Identify which cell holds the provided text, then report its (x, y) central coordinate. 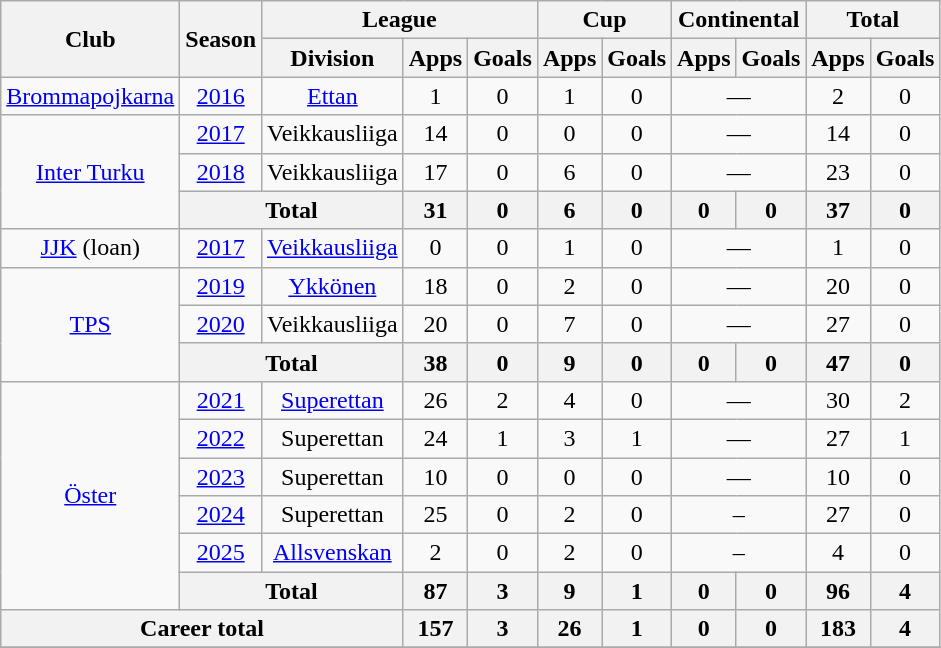
Brommapojkarna (90, 96)
Ettan (333, 96)
96 (838, 591)
Allsvenskan (333, 553)
2020 (221, 324)
25 (435, 515)
2024 (221, 515)
Continental (739, 20)
TPS (90, 324)
31 (435, 210)
2022 (221, 438)
Career total (202, 629)
24 (435, 438)
87 (435, 591)
Öster (90, 495)
18 (435, 286)
2025 (221, 553)
2023 (221, 477)
23 (838, 172)
Cup (604, 20)
17 (435, 172)
7 (569, 324)
JJK (loan) (90, 248)
Ykkönen (333, 286)
Season (221, 39)
2018 (221, 172)
2016 (221, 96)
47 (838, 362)
37 (838, 210)
183 (838, 629)
157 (435, 629)
Inter Turku (90, 172)
38 (435, 362)
2021 (221, 400)
2019 (221, 286)
League (400, 20)
Club (90, 39)
Division (333, 58)
30 (838, 400)
